Locate the cell with the specified text and output its [x, y] center coordinate. 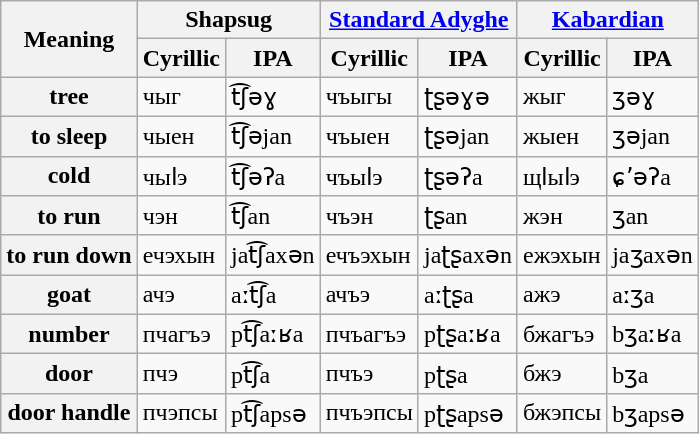
aːʈʂa [468, 295]
t͡ʃəɣ [274, 97]
ечъэхын [369, 255]
ɕʼəʔa [653, 176]
чыен [181, 136]
Standard Adyghe [418, 20]
jat͡ʃaxən [274, 255]
door [69, 374]
бжагъэ [562, 334]
bʒa [653, 374]
жыен [562, 136]
Shapsug [228, 20]
cold [69, 176]
ʈʂəɣə [468, 97]
чъыен [369, 136]
пчэпсы [181, 413]
pt͡ʃapsə [274, 413]
ежэхын [562, 255]
бжэ [562, 374]
door handle [69, 413]
чъэн [369, 216]
jaʈʂaxən [468, 255]
pʈʂapsə [468, 413]
pʈʂa [468, 374]
чыӏэ [181, 176]
t͡ʃəjan [274, 136]
ачэ [181, 295]
ечэхын [181, 255]
goat [69, 295]
чэн [181, 216]
tree [69, 97]
pʈʂaːʁa [468, 334]
пчъэпсы [369, 413]
чъыӏэ [369, 176]
бжэпсы [562, 413]
ажэ [562, 295]
ачъэ [369, 295]
Meaning [69, 39]
bʒapsə [653, 413]
ʒəɣ [653, 97]
aːt͡ʃa [274, 295]
to run [69, 216]
ʒəjan [653, 136]
пчагъэ [181, 334]
Kabardian [608, 20]
pt͡ʃaːʁa [274, 334]
number [69, 334]
ʈʂan [468, 216]
пчъагъэ [369, 334]
to sleep [69, 136]
чъыгы [369, 97]
to run down [69, 255]
чыг [181, 97]
жэн [562, 216]
жыг [562, 97]
pt͡ʃa [274, 374]
jaʒaxən [653, 255]
t͡ʃəʔa [274, 176]
aːʒa [653, 295]
ʈʂəʔa [468, 176]
ʈʂəjan [468, 136]
bʒaːʁa [653, 334]
ʒan [653, 216]
пчъэ [369, 374]
t͡ʃan [274, 216]
щӏыӏэ [562, 176]
пчэ [181, 374]
